Detect which cell encompasses the target text, then output its (X, Y) center coordinate. 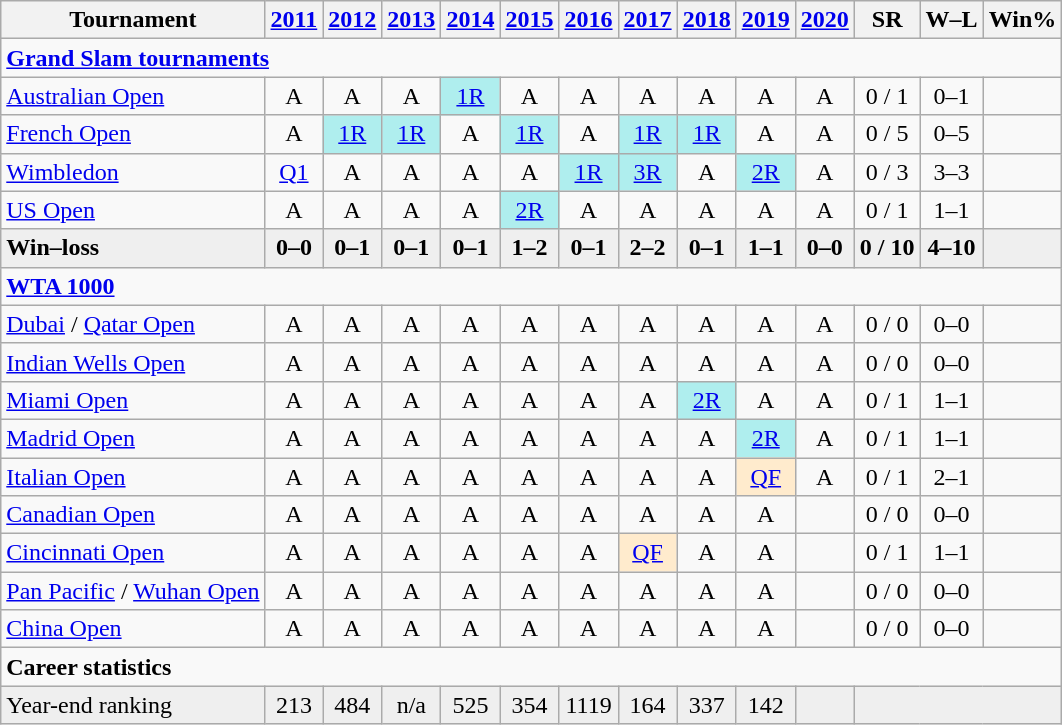
2013 (412, 20)
Win–loss (133, 248)
0 / 10 (887, 248)
213 (294, 705)
Dubai / Qatar Open (133, 324)
2–2 (648, 248)
Cincinnati Open (133, 553)
354 (530, 705)
2011 (294, 20)
142 (766, 705)
0 / 3 (887, 172)
Career statistics (532, 667)
2–1 (952, 477)
164 (648, 705)
China Open (133, 629)
Year-end ranking (133, 705)
525 (470, 705)
WTA 1000 (532, 286)
US Open (133, 210)
3–3 (952, 172)
2019 (766, 20)
Win% (1022, 20)
Australian Open (133, 96)
Q1 (294, 172)
0–5 (952, 134)
2015 (530, 20)
2012 (352, 20)
0 / 5 (887, 134)
Grand Slam tournaments (532, 58)
1–2 (530, 248)
n/a (412, 705)
2020 (824, 20)
Pan Pacific / Wuhan Open (133, 591)
3R (648, 172)
1119 (588, 705)
Wimbledon (133, 172)
484 (352, 705)
337 (706, 705)
2017 (648, 20)
Miami Open (133, 400)
Madrid Open (133, 438)
French Open (133, 134)
2016 (588, 20)
Italian Open (133, 477)
Canadian Open (133, 515)
2018 (706, 20)
Indian Wells Open (133, 362)
W–L (952, 20)
2014 (470, 20)
SR (887, 20)
Tournament (133, 20)
4–10 (952, 248)
